Detect which cell encompasses the target text, then output its [X, Y] center coordinate. 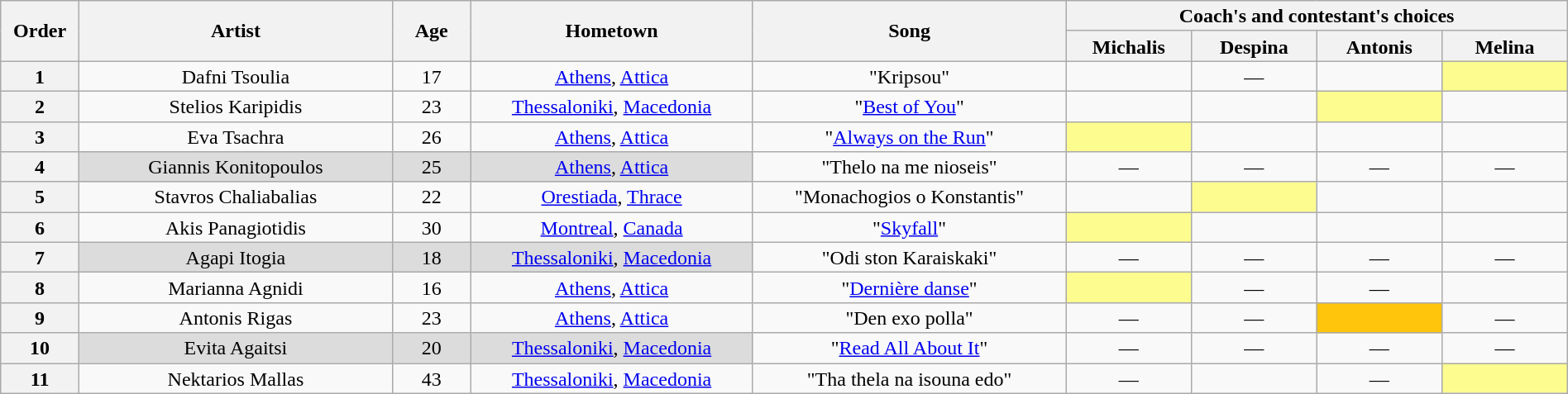
Nektarios Mallas [235, 378]
1 [40, 76]
7 [40, 258]
"Read All About It" [910, 349]
Eva Tsachra [235, 137]
Michalis [1129, 46]
"Tha thela na isouna edo" [910, 378]
Agapi Itogia [235, 258]
Despina [1255, 46]
Evita Agaitsi [235, 349]
Hometown [612, 31]
"Den exo polla" [910, 317]
Order [40, 31]
10 [40, 349]
18 [432, 258]
9 [40, 317]
"Skyfall" [910, 228]
"Always on the Run" [910, 137]
22 [432, 197]
"Monachogios o Konstantis" [910, 197]
17 [432, 76]
Marianna Agnidi [235, 287]
26 [432, 137]
"Thelo na me nioseis" [910, 167]
Orestiada, Thrace [612, 197]
Song [910, 31]
43 [432, 378]
Antonis Rigas [235, 317]
30 [432, 228]
16 [432, 287]
Antonis [1379, 46]
3 [40, 137]
2 [40, 106]
6 [40, 228]
"Odi ston Karaiskaki" [910, 258]
Dafni Tsoulia [235, 76]
Age [432, 31]
Giannis Konitopoulos [235, 167]
5 [40, 197]
"Best of You" [910, 106]
Artist [235, 31]
8 [40, 287]
"Kripsou" [910, 76]
20 [432, 349]
"Dernière danse" [910, 287]
Montreal, Canada [612, 228]
Coach's and contestant's choices [1317, 17]
4 [40, 167]
Stavros Chaliabalias [235, 197]
Melina [1505, 46]
Stelios Karipidis [235, 106]
11 [40, 378]
25 [432, 167]
Akis Panagiotidis [235, 228]
